Extract the [x, y] coordinate from the center of the cell holding the provided text.  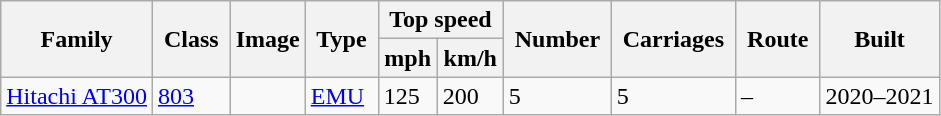
Hitachi AT300 [77, 96]
Built [880, 39]
– [778, 96]
125 [408, 96]
Number [557, 39]
803 [191, 96]
mph [408, 58]
2020–2021 [880, 96]
EMU [342, 96]
Carriages [673, 39]
Route [778, 39]
km/h [470, 58]
Type [342, 39]
200 [470, 96]
Top speed [440, 20]
Family [77, 39]
Image [268, 39]
Class [191, 39]
